Return (X, Y) of the center of cell containing provided text 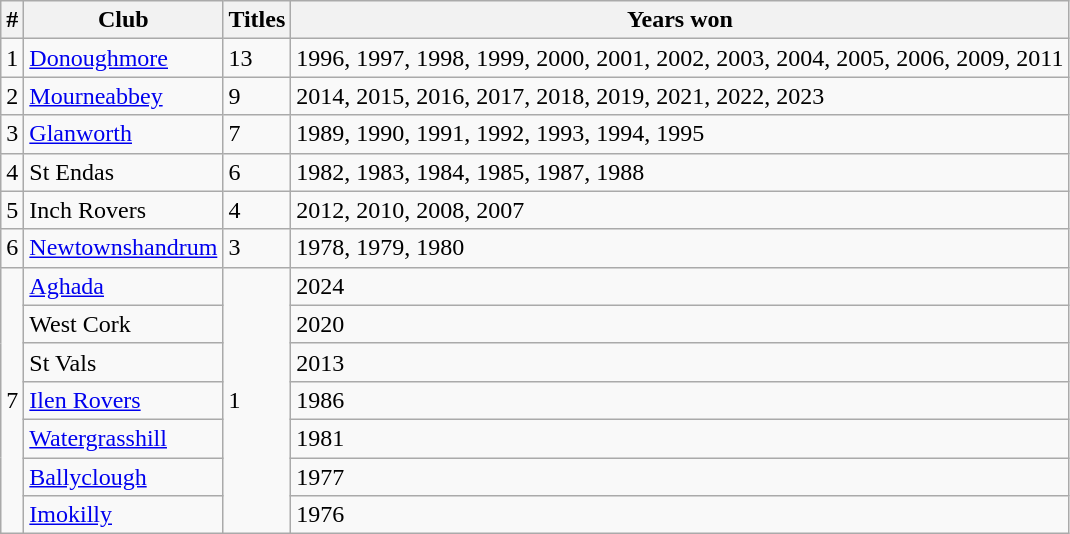
1986 (680, 400)
5 (12, 210)
Aghada (124, 286)
Ballyclough (124, 477)
9 (257, 96)
Newtownshandrum (124, 248)
1996, 1997, 1998, 1999, 2000, 2001, 2002, 2003, 2004, 2005, 2006, 2009, 2011 (680, 58)
1989, 1990, 1991, 1992, 1993, 1994, 1995 (680, 134)
2024 (680, 286)
1976 (680, 515)
1977 (680, 477)
Imokilly (124, 515)
1981 (680, 438)
Watergrasshill (124, 438)
St Endas (124, 172)
2012, 2010, 2008, 2007 (680, 210)
2020 (680, 324)
Years won (680, 20)
Ilen Rovers (124, 400)
Donoughmore (124, 58)
# (12, 20)
St Vals (124, 362)
Inch Rovers (124, 210)
West Cork (124, 324)
Glanworth (124, 134)
2014, 2015, 2016, 2017, 2018, 2019, 2021, 2022, 2023 (680, 96)
2013 (680, 362)
1982, 1983, 1984, 1985, 1987, 1988 (680, 172)
Mourneabbey (124, 96)
Titles (257, 20)
2 (12, 96)
13 (257, 58)
1978, 1979, 1980 (680, 248)
Club (124, 20)
